Scan for the cell matching the given text and deliver its [X, Y] coordinate at center. 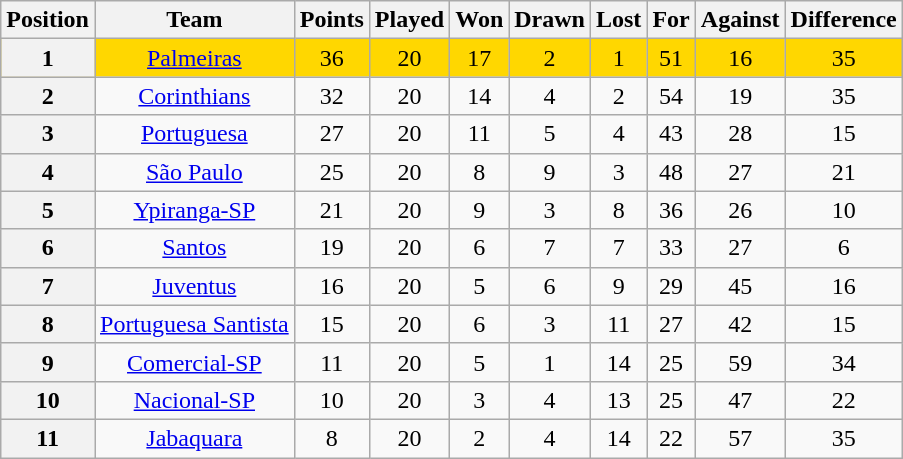
33 [671, 248]
Difference [844, 20]
Drawn [550, 20]
Portuguesa Santista [194, 324]
28 [740, 134]
34 [844, 362]
13 [618, 400]
Comercial-SP [194, 362]
Santos [194, 248]
43 [671, 134]
Juventus [194, 286]
Lost [618, 20]
45 [740, 286]
29 [671, 286]
26 [740, 210]
São Paulo [194, 172]
51 [671, 58]
For [671, 20]
Team [194, 20]
Corinthians [194, 96]
Played [409, 20]
Position [48, 20]
47 [740, 400]
59 [740, 362]
Points [332, 20]
Palmeiras [194, 58]
17 [480, 58]
54 [671, 96]
57 [740, 438]
Against [740, 20]
Portuguesa [194, 134]
Jabaquara [194, 438]
Won [480, 20]
Nacional-SP [194, 400]
42 [740, 324]
48 [671, 172]
Ypiranga-SP [194, 210]
32 [332, 96]
